For the text-containing cell, return its midpoint in [x, y] coordinate format. 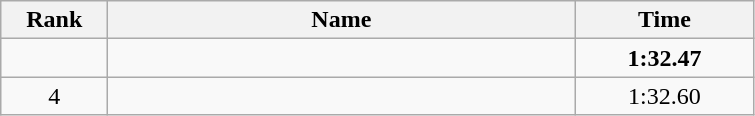
1:32.47 [664, 58]
4 [54, 96]
Name [342, 20]
Rank [54, 20]
1:32.60 [664, 96]
Time [664, 20]
